Capture the cell that displays the provided text and extract its (X, Y) central coordinate. 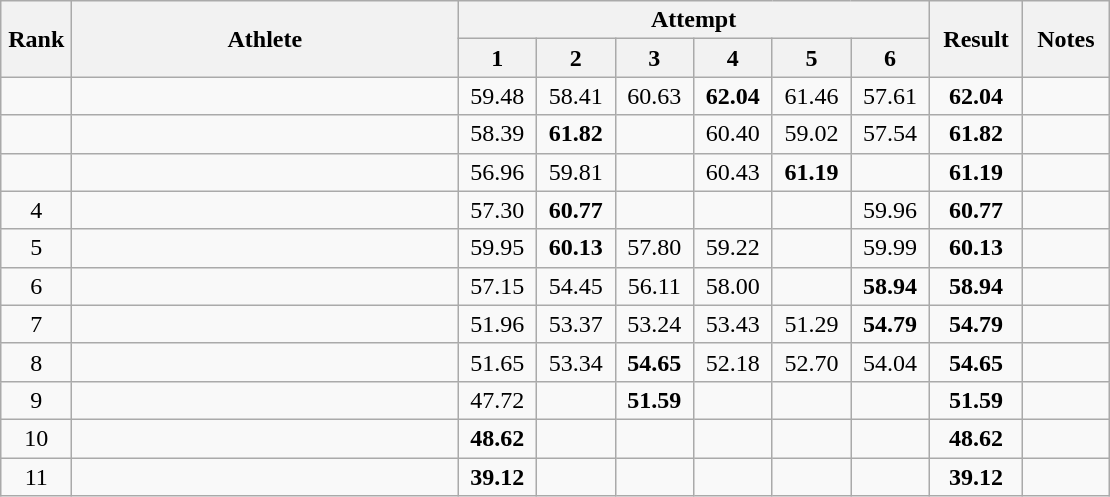
9 (36, 400)
8 (36, 362)
59.81 (576, 172)
56.11 (654, 286)
60.63 (654, 96)
53.43 (734, 324)
51.29 (812, 324)
54.45 (576, 286)
52.70 (812, 362)
53.24 (654, 324)
57.61 (890, 96)
7 (36, 324)
2 (576, 58)
Attempt (694, 20)
61.46 (812, 96)
Result (976, 39)
54.04 (890, 362)
57.80 (654, 248)
Notes (1066, 39)
Rank (36, 39)
59.48 (498, 96)
51.96 (498, 324)
1 (498, 58)
58.41 (576, 96)
59.96 (890, 210)
59.99 (890, 248)
59.95 (498, 248)
59.22 (734, 248)
52.18 (734, 362)
57.54 (890, 134)
56.96 (498, 172)
60.40 (734, 134)
59.02 (812, 134)
10 (36, 438)
58.00 (734, 286)
57.15 (498, 286)
47.72 (498, 400)
53.37 (576, 324)
Athlete (265, 39)
58.39 (498, 134)
53.34 (576, 362)
11 (36, 477)
60.43 (734, 172)
51.65 (498, 362)
57.30 (498, 210)
3 (654, 58)
